Determine the (x, y) coordinate at the center of the cell enclosing the given text.  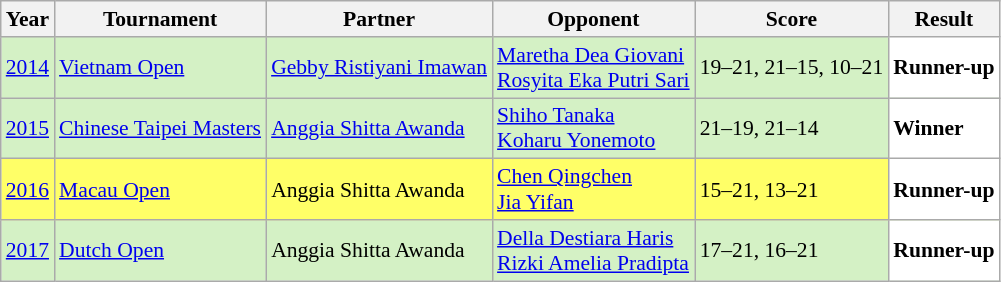
Opponent (594, 19)
2016 (28, 190)
Winner (944, 128)
Result (944, 19)
Chinese Taipei Masters (160, 128)
2015 (28, 128)
Partner (379, 19)
2017 (28, 250)
Year (28, 19)
Chen Qingchen Jia Yifan (594, 190)
Vietnam Open (160, 68)
Macau Open (160, 190)
Dutch Open (160, 250)
Gebby Ristiyani Imawan (379, 68)
Tournament (160, 19)
21–19, 21–14 (792, 128)
Score (792, 19)
Shiho Tanaka Koharu Yonemoto (594, 128)
15–21, 13–21 (792, 190)
2014 (28, 68)
Maretha Dea Giovani Rosyita Eka Putri Sari (594, 68)
19–21, 21–15, 10–21 (792, 68)
17–21, 16–21 (792, 250)
Della Destiara Haris Rizki Amelia Pradipta (594, 250)
